Pinpoint the cell where the given text exists, returning its [X, Y] midpoint coordinate. 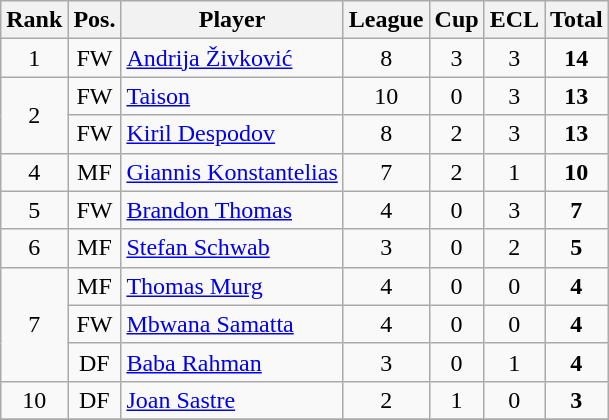
Total [577, 20]
Cup [456, 20]
6 [34, 248]
14 [577, 58]
ECL [514, 20]
Rank [34, 20]
Giannis Konstantelias [232, 172]
Brandon Thomas [232, 210]
Taison [232, 96]
Baba Rahman [232, 362]
Joan Sastre [232, 400]
Kiril Despodov [232, 134]
Mbwana Samatta [232, 324]
Thomas Murg [232, 286]
Andrija Živković [232, 58]
League [386, 20]
Stefan Schwab [232, 248]
Pos. [94, 20]
Player [232, 20]
